For the text-containing cell, return its midpoint in (x, y) coordinate format. 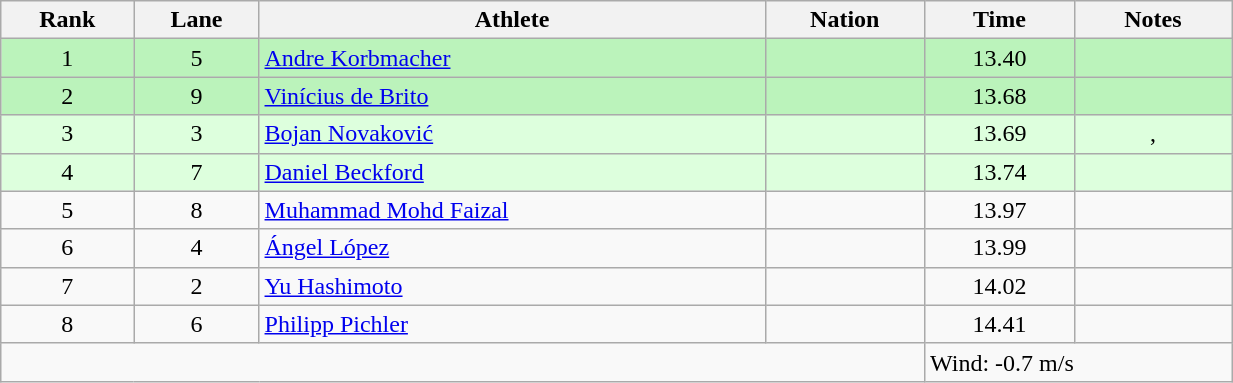
Vinícius de Brito (512, 96)
13.97 (1000, 210)
Lane (196, 20)
Andre Korbmacher (512, 58)
Muhammad Mohd Faizal (512, 210)
14.02 (1000, 286)
Rank (68, 20)
Yu Hashimoto (512, 286)
Nation (845, 20)
Daniel Beckford (512, 172)
Notes (1152, 20)
Bojan Novaković (512, 134)
9 (196, 96)
Time (1000, 20)
, (1152, 134)
13.69 (1000, 134)
13.74 (1000, 172)
Philipp Pichler (512, 324)
Ángel López (512, 248)
Wind: -0.7 m/s (1078, 362)
13.68 (1000, 96)
13.99 (1000, 248)
1 (68, 58)
14.41 (1000, 324)
13.40 (1000, 58)
Athlete (512, 20)
